Extract the [x, y] coordinate from the center of the cell holding the provided text.  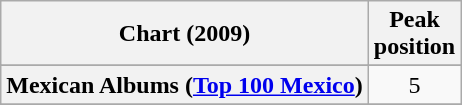
Chart (2009) [185, 34]
5 [414, 85]
Peakposition [414, 34]
Mexican Albums (Top 100 Mexico) [185, 85]
